Output the (x, y) coordinate of the center of the cell containing the given text.  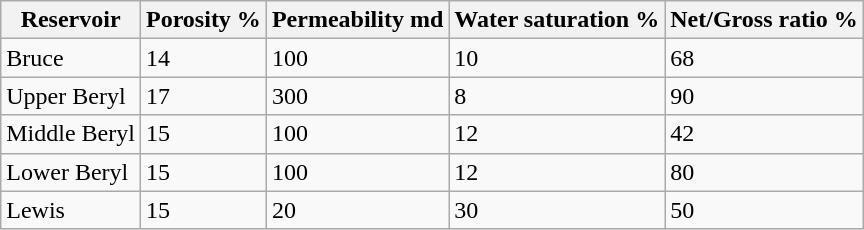
42 (764, 134)
Lower Beryl (71, 172)
68 (764, 58)
Permeability md (357, 20)
Middle Beryl (71, 134)
Net/Gross ratio % (764, 20)
8 (557, 96)
14 (203, 58)
50 (764, 210)
Porosity % (203, 20)
30 (557, 210)
Reservoir (71, 20)
Water saturation % (557, 20)
Lewis (71, 210)
10 (557, 58)
90 (764, 96)
80 (764, 172)
17 (203, 96)
20 (357, 210)
300 (357, 96)
Bruce (71, 58)
Upper Beryl (71, 96)
